Return (X, Y) of the center of cell containing provided text 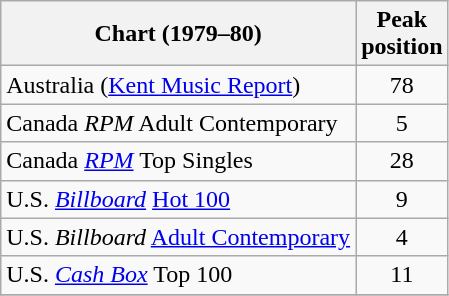
Australia (Kent Music Report) (178, 85)
4 (402, 237)
5 (402, 123)
U.S. Cash Box Top 100 (178, 275)
28 (402, 161)
78 (402, 85)
Canada RPM Top Singles (178, 161)
Chart (1979–80) (178, 34)
Canada RPM Adult Contemporary (178, 123)
11 (402, 275)
U.S. Billboard Adult Contemporary (178, 237)
U.S. Billboard Hot 100 (178, 199)
Peakposition (402, 34)
9 (402, 199)
